Return the [X, Y] coordinate for the center point of the cell that contains the specified text.  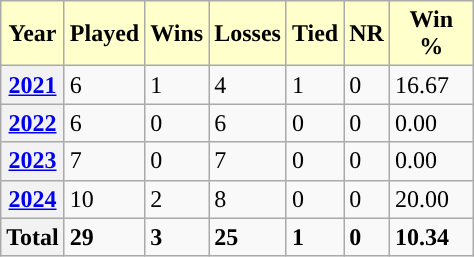
2021 [33, 85]
Year [33, 34]
Wins [177, 34]
Total [33, 237]
Tied [314, 34]
3 [177, 237]
Played [104, 34]
16.67 [431, 85]
10.34 [431, 237]
20.00 [431, 199]
4 [248, 85]
2024 [33, 199]
10 [104, 199]
NR [367, 34]
2023 [33, 161]
2022 [33, 123]
Win % [431, 34]
2 [177, 199]
Losses [248, 34]
8 [248, 199]
29 [104, 237]
25 [248, 237]
